Scan for the cell matching the given text and deliver its (x, y) coordinate at center. 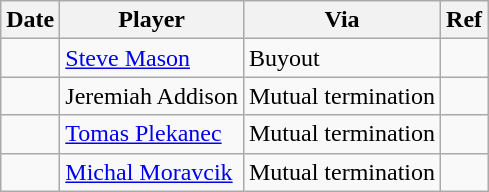
Tomas Plekanec (152, 134)
Buyout (342, 58)
Date (30, 20)
Jeremiah Addison (152, 96)
Michal Moravcik (152, 172)
Steve Mason (152, 58)
Player (152, 20)
Via (342, 20)
Ref (464, 20)
